From the cell containing the given text, extract its center point as [x, y] coordinate. 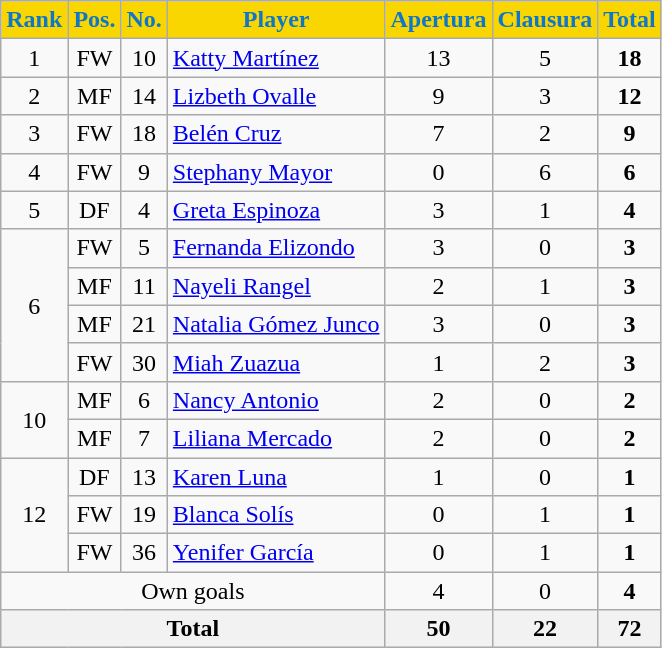
50 [438, 629]
Natalia Gómez Junco [276, 324]
Liliana Mercado [276, 438]
Player [276, 20]
Karen Luna [276, 477]
30 [144, 362]
No. [144, 20]
Rank [34, 20]
Stephany Mayor [276, 172]
Belén Cruz [276, 134]
11 [144, 286]
Apertura [438, 20]
22 [545, 629]
Pos. [94, 20]
72 [630, 629]
Greta Espinoza [276, 210]
Nayeli Rangel [276, 286]
Lizbeth Ovalle [276, 96]
Fernanda Elizondo [276, 248]
Clausura [545, 20]
Own goals [193, 591]
19 [144, 515]
Miah Zuazua [276, 362]
21 [144, 324]
Katty Martínez [276, 58]
Blanca Solís [276, 515]
36 [144, 553]
14 [144, 96]
Nancy Antonio [276, 400]
Yenifer García [276, 553]
